Search for the cell housing the specified text and yield its [X, Y] center coordinate. 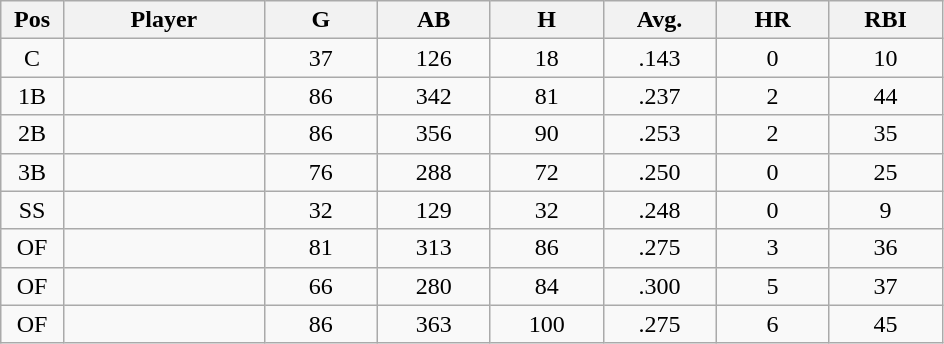
76 [320, 172]
36 [886, 248]
356 [434, 134]
84 [546, 286]
126 [434, 58]
.253 [660, 134]
72 [546, 172]
C [32, 58]
.248 [660, 210]
35 [886, 134]
280 [434, 286]
RBI [886, 20]
G [320, 20]
288 [434, 172]
10 [886, 58]
Player [164, 20]
HR [772, 20]
45 [886, 324]
6 [772, 324]
25 [886, 172]
44 [886, 96]
.143 [660, 58]
342 [434, 96]
.237 [660, 96]
3 [772, 248]
2B [32, 134]
SS [32, 210]
AB [434, 20]
66 [320, 286]
90 [546, 134]
363 [434, 324]
Avg. [660, 20]
H [546, 20]
.300 [660, 286]
3B [32, 172]
5 [772, 286]
1B [32, 96]
129 [434, 210]
100 [546, 324]
.250 [660, 172]
18 [546, 58]
Pos [32, 20]
313 [434, 248]
9 [886, 210]
